Detect which cell encompasses the target text, then output its (x, y) center coordinate. 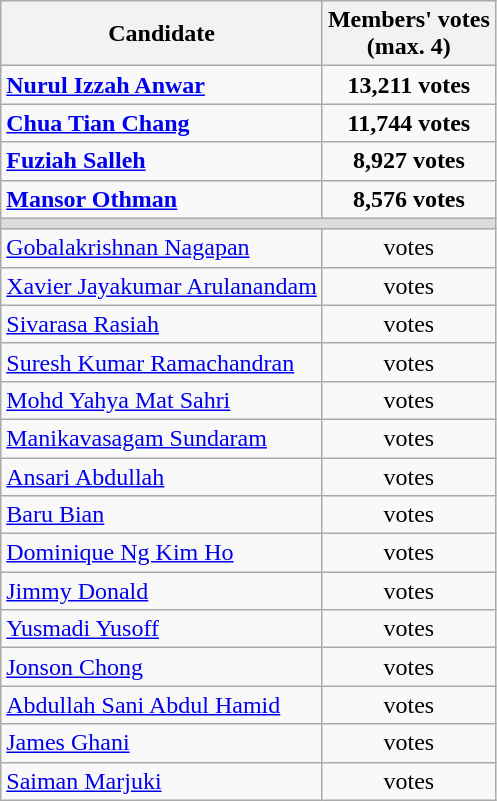
Sivarasa Rasiah (162, 324)
8,576 votes (408, 199)
Candidate (162, 34)
Manikavasagam Sundaram (162, 438)
Jonson Chong (162, 667)
Chua Tian Chang (162, 123)
Yusmadi Yusoff (162, 629)
8,927 votes (408, 161)
James Ghani (162, 743)
Baru Bian (162, 515)
Abdullah Sani Abdul Hamid (162, 705)
Jimmy Donald (162, 591)
Mohd Yahya Mat Sahri (162, 400)
Nurul Izzah Anwar (162, 85)
Members' votes(max. 4) (408, 34)
Xavier Jayakumar Arulanandam (162, 286)
Mansor Othman (162, 199)
11,744 votes (408, 123)
Saiman Marjuki (162, 781)
Gobalakrishnan Nagapan (162, 248)
13,211 votes (408, 85)
Dominique Ng Kim Ho (162, 553)
Ansari Abdullah (162, 477)
Suresh Kumar Ramachandran (162, 362)
Fuziah Salleh (162, 161)
